Output the (x, y) coordinate of the center of the cell containing the given text.  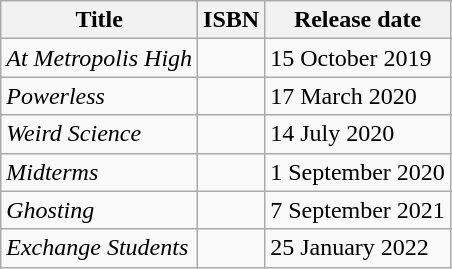
Ghosting (100, 210)
25 January 2022 (358, 248)
At Metropolis High (100, 58)
ISBN (232, 20)
Exchange Students (100, 248)
Release date (358, 20)
17 March 2020 (358, 96)
14 July 2020 (358, 134)
Powerless (100, 96)
Title (100, 20)
15 October 2019 (358, 58)
Midterms (100, 172)
7 September 2021 (358, 210)
Weird Science (100, 134)
1 September 2020 (358, 172)
